Pinpoint the cell where the given text exists, returning its (X, Y) midpoint coordinate. 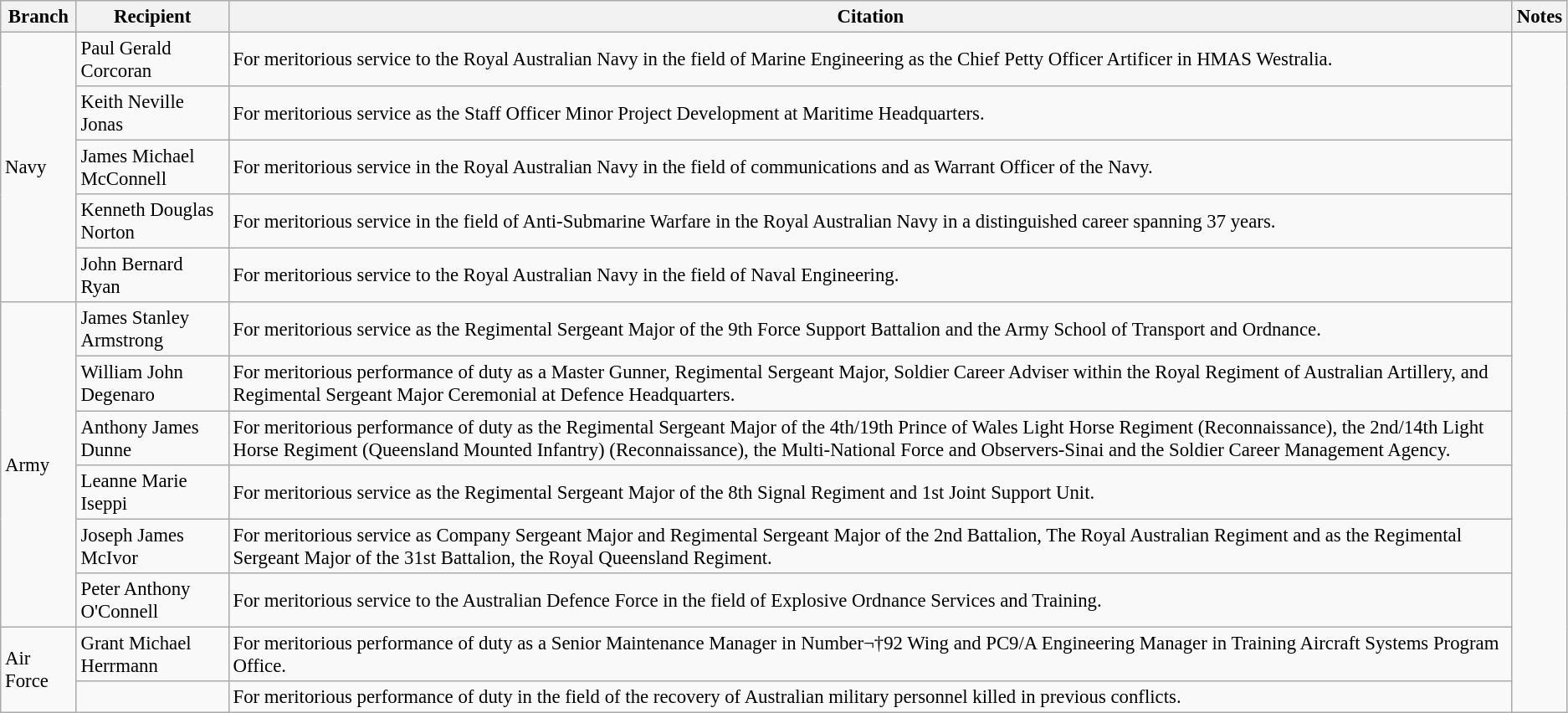
For meritorious service to the Australian Defence Force in the field of Explosive Ordnance Services and Training. (870, 599)
Anthony James Dunne (152, 439)
John Bernard Ryan (152, 276)
Branch (38, 17)
Notes (1540, 17)
Recipient (152, 17)
For meritorious service in the field of Anti-Submarine Warfare in the Royal Australian Navy in a distinguished career spanning 37 years. (870, 221)
Citation (870, 17)
Paul Gerald Corcoran (152, 60)
Kenneth Douglas Norton (152, 221)
For meritorious service in the Royal Australian Navy in the field of communications and as Warrant Officer of the Navy. (870, 167)
William John Degenaro (152, 383)
Grant Michael Herrmann (152, 654)
For meritorious service as the Regimental Sergeant Major of the 8th Signal Regiment and 1st Joint Support Unit. (870, 492)
James Michael McConnell (152, 167)
James Stanley Armstrong (152, 330)
Navy (38, 167)
For meritorious performance of duty in the field of the recovery of Australian military personnel killed in previous conflicts. (870, 697)
For meritorious service to the Royal Australian Navy in the field of Marine Engineering as the Chief Petty Officer Artificer in HMAS Westralia. (870, 60)
Air Force (38, 669)
For meritorious service to the Royal Australian Navy in the field of Naval Engineering. (870, 276)
For meritorious service as the Staff Officer Minor Project Development at Maritime Headquarters. (870, 114)
Keith Neville Jonas (152, 114)
Peter Anthony O'Connell (152, 599)
Army (38, 465)
Joseph James McIvor (152, 546)
Leanne Marie Iseppi (152, 492)
For meritorious service as the Regimental Sergeant Major of the 9th Force Support Battalion and the Army School of Transport and Ordnance. (870, 330)
